Provide the (x, y) coordinate of the cell's center where the given text is located.  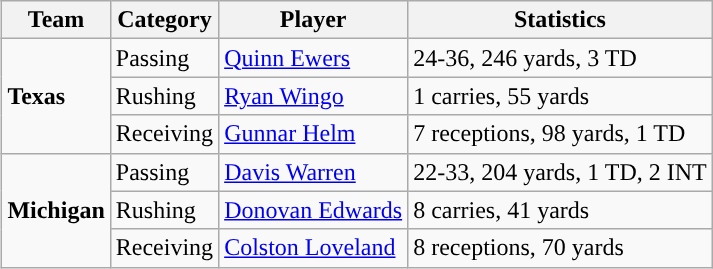
Ryan Wingo (314, 96)
24-36, 246 yards, 3 TD (560, 58)
Category (164, 20)
Gunnar Helm (314, 134)
Player (314, 20)
8 receptions, 70 yards (560, 248)
Statistics (560, 20)
Davis Warren (314, 172)
Donovan Edwards (314, 210)
Quinn Ewers (314, 58)
Colston Loveland (314, 248)
1 carries, 55 yards (560, 96)
8 carries, 41 yards (560, 210)
22-33, 204 yards, 1 TD, 2 INT (560, 172)
7 receptions, 98 yards, 1 TD (560, 134)
Team (56, 20)
Texas (56, 96)
Michigan (56, 210)
